Search for the cell housing the specified text and yield its [x, y] center coordinate. 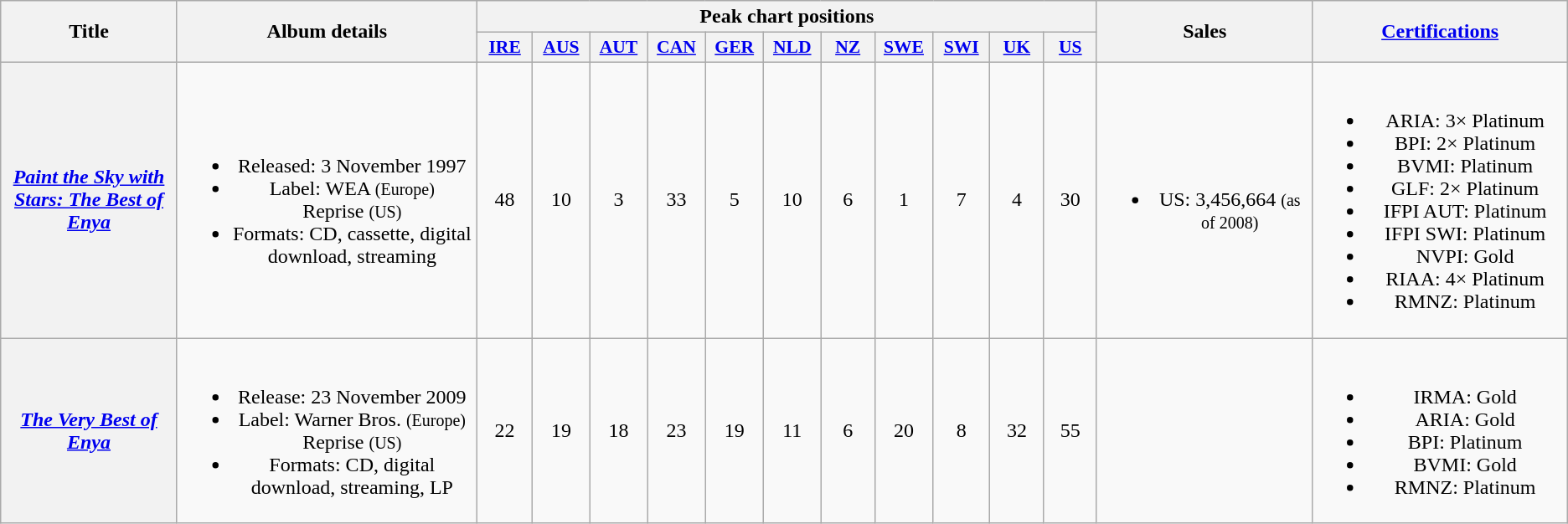
US [1070, 48]
11 [792, 430]
SWE [904, 48]
Album details [327, 32]
AUT [618, 48]
18 [618, 430]
NZ [848, 48]
UK [1017, 48]
GER [734, 48]
Paint the Sky with Stars: The Best of Enya [89, 199]
48 [504, 199]
3 [618, 199]
IRMA: GoldARIA: GoldBPI: PlatinumBVMI: GoldRMNZ: Platinum [1440, 430]
Peak chart positions [787, 17]
4 [1017, 199]
33 [677, 199]
AUS [561, 48]
CAN [677, 48]
Certifications [1440, 32]
7 [962, 199]
ARIA: 3× PlatinumBPI: 2× PlatinumBVMI: PlatinumGLF: 2× PlatinumIFPI AUT: PlatinumIFPI SWI: PlatinumNVPI: GoldRIAA: 4× PlatinumRMNZ: Platinum [1440, 199]
Released: 3 November 1997Label: WEA (Europe) Reprise (US)Formats: CD, cassette, digital download, streaming [327, 199]
30 [1070, 199]
32 [1017, 430]
The Very Best of Enya [89, 430]
22 [504, 430]
23 [677, 430]
Sales [1204, 32]
NLD [792, 48]
8 [962, 430]
Title [89, 32]
20 [904, 430]
55 [1070, 430]
SWI [962, 48]
1 [904, 199]
IRE [504, 48]
US: 3,456,664 (as of 2008) [1204, 199]
5 [734, 199]
Release: 23 November 2009Label: Warner Bros. (Europe) Reprise (US)Formats: CD, digital download, streaming, LP [327, 430]
